From the cell containing the given text, extract its center point as (X, Y) coordinate. 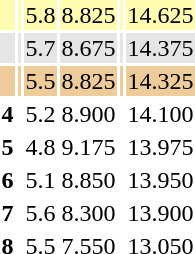
6 (8, 180)
5.7 (40, 48)
14.375 (160, 48)
8.850 (88, 180)
8.300 (88, 213)
13.900 (160, 213)
8.900 (88, 114)
5.1 (40, 180)
4.8 (40, 147)
14.325 (160, 81)
8.675 (88, 48)
5.6 (40, 213)
13.950 (160, 180)
7 (8, 213)
14.625 (160, 15)
5.5 (40, 81)
4 (8, 114)
9.175 (88, 147)
5 (8, 147)
5.2 (40, 114)
14.100 (160, 114)
13.975 (160, 147)
5.8 (40, 15)
